Detect which cell encompasses the target text, then output its [X, Y] center coordinate. 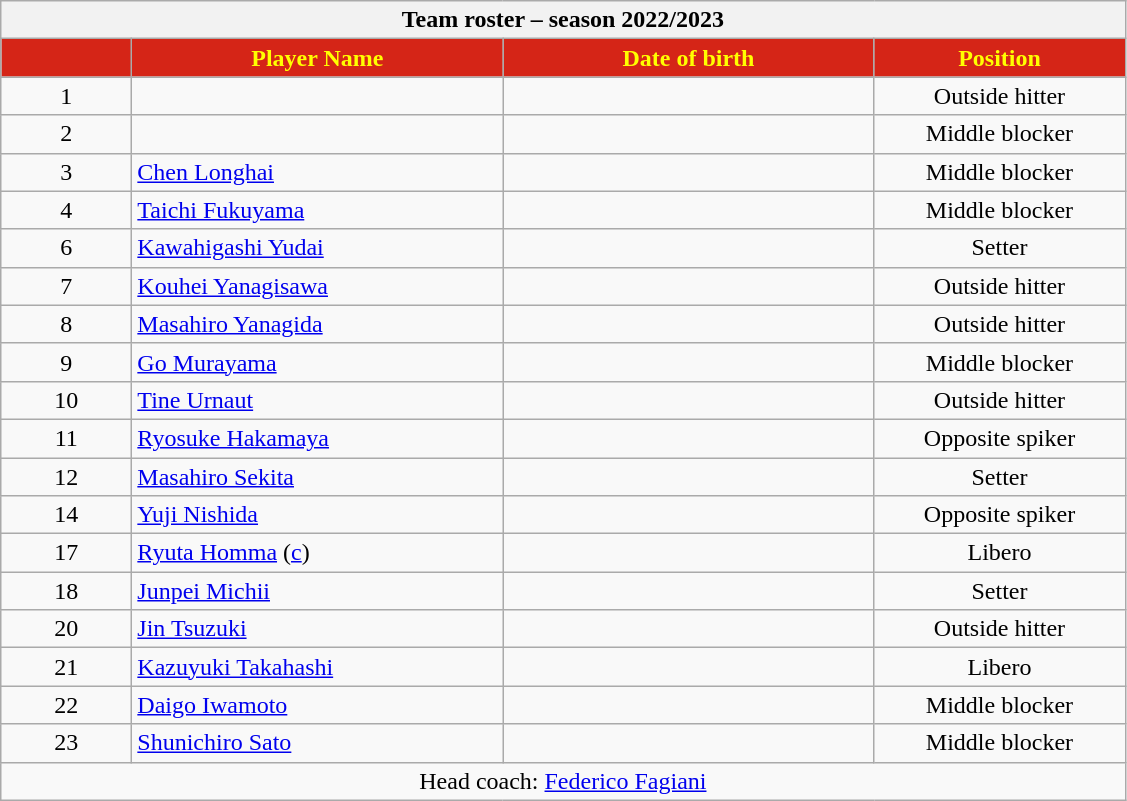
Head coach: Federico Fagiani [563, 781]
Kazuyuki Takahashi [318, 667]
18 [66, 591]
2 [66, 134]
Jin Tsuzuki [318, 629]
Team roster – season 2022/2023 [563, 20]
23 [66, 743]
Shunichiro Sato [318, 743]
Player Name [318, 58]
9 [66, 362]
3 [66, 172]
8 [66, 324]
Kawahigashi Yudai [318, 248]
7 [66, 286]
Chen Longhai [318, 172]
14 [66, 515]
Taichi Fukuyama [318, 210]
Junpei Michii [318, 591]
Tine Urnaut [318, 400]
Ryuta Homma (c) [318, 553]
10 [66, 400]
Kouhei Yanagisawa [318, 286]
Ryosuke Hakamaya [318, 438]
11 [66, 438]
Masahiro Sekita [318, 477]
Daigo Iwamoto [318, 705]
Masahiro Yanagida [318, 324]
6 [66, 248]
Go Murayama [318, 362]
1 [66, 96]
21 [66, 667]
20 [66, 629]
22 [66, 705]
4 [66, 210]
17 [66, 553]
Yuji Nishida [318, 515]
12 [66, 477]
Position [1000, 58]
Date of birth [688, 58]
